Determine the [x, y] coordinate at the center of the cell enclosing the given text.  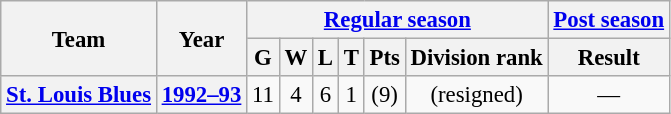
G [264, 58]
1992–93 [201, 95]
(resigned) [476, 95]
— [608, 95]
Post season [608, 20]
Pts [384, 58]
L [326, 58]
1 [351, 95]
6 [326, 95]
Result [608, 58]
(9) [384, 95]
4 [296, 95]
11 [264, 95]
Year [201, 38]
Regular season [398, 20]
W [296, 58]
Team [79, 38]
Division rank [476, 58]
T [351, 58]
St. Louis Blues [79, 95]
